Detect which cell encompasses the target text, then output its (X, Y) center coordinate. 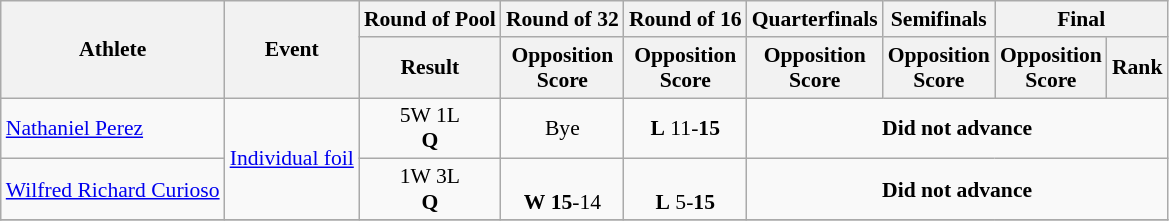
5W 1L Q (430, 128)
Round of 16 (686, 19)
Rank (1138, 68)
Wilfred Richard Curioso (113, 190)
Result (430, 68)
Semifinals (939, 19)
Event (292, 50)
L 5-15 (686, 190)
Individual foil (292, 159)
W 15-14 (562, 190)
Round of 32 (562, 19)
Bye (562, 128)
1W 3L Q (430, 190)
Round of Pool (430, 19)
Athlete (113, 50)
Final (1082, 19)
Nathaniel Perez (113, 128)
L 11-15 (686, 128)
Quarterfinals (815, 19)
